Extract the [X, Y] coordinate from the center of the cell holding the provided text.  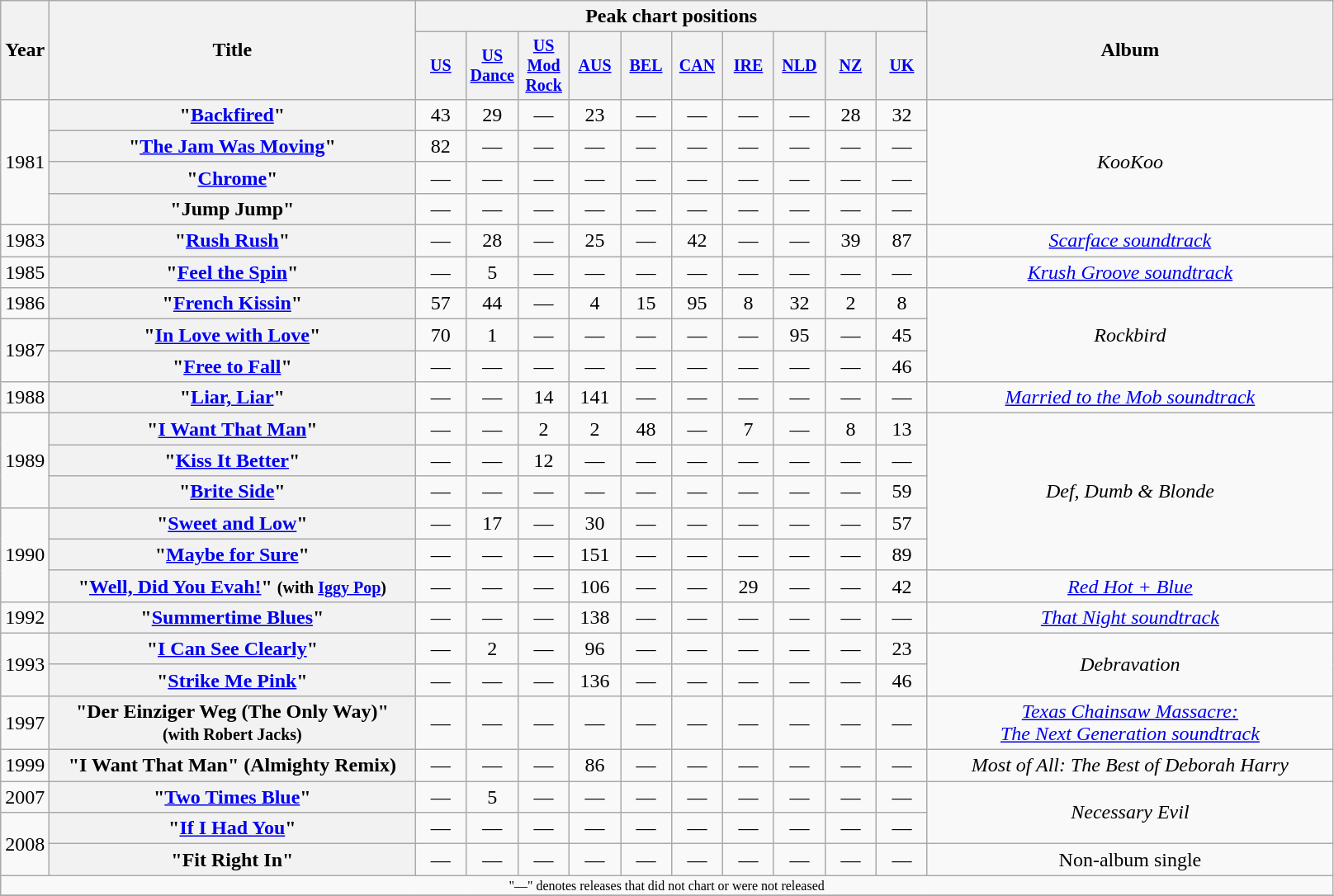
43 [441, 115]
"Der Einziger Weg (The Only Way)"(with Robert Jacks) [233, 723]
US Mod Rock [544, 66]
138 [595, 617]
25 [595, 241]
IRE [749, 66]
1999 [25, 766]
NZ [850, 66]
CAN [698, 66]
13 [901, 429]
1 [492, 335]
AUS [595, 66]
Scarface soundtrack [1129, 241]
"Feel the Spin" [233, 272]
"Two Times Blue" [233, 797]
KooKoo [1129, 162]
"Kiss It Better" [233, 460]
That Night soundtrack [1129, 617]
Texas Chainsaw Massacre:The Next Generation soundtrack [1129, 723]
Married to the Mob soundtrack [1129, 398]
141 [595, 398]
Krush Groove soundtrack [1129, 272]
"I Want That Man" [233, 429]
136 [595, 680]
"Backfired" [233, 115]
Most of All: The Best of Deborah Harry [1129, 766]
Peak chart positions [672, 17]
BEL [646, 66]
"French Kissin" [233, 304]
NLD [799, 66]
"I Want That Man" (Almighty Remix) [233, 766]
39 [850, 241]
"Brite Side" [233, 492]
106 [595, 586]
Red Hot + Blue [1129, 586]
"Fit Right In" [233, 860]
"Chrome" [233, 177]
70 [441, 335]
82 [441, 146]
59 [901, 492]
96 [595, 648]
44 [492, 304]
87 [901, 241]
15 [646, 304]
Year [25, 50]
7 [749, 429]
1990 [25, 554]
1988 [25, 398]
1985 [25, 272]
30 [595, 523]
Title [233, 50]
45 [901, 335]
2007 [25, 797]
"Free to Fall" [233, 366]
1997 [25, 723]
"Summertime Blues" [233, 617]
"Jump Jump" [233, 209]
1992 [25, 617]
48 [646, 429]
1986 [25, 304]
14 [544, 398]
86 [595, 766]
US [441, 66]
UK [901, 66]
1989 [25, 460]
1987 [25, 351]
151 [595, 554]
"—" denotes releases that did not chart or were not released [667, 885]
"Rush Rush" [233, 241]
89 [901, 554]
"Liar, Liar" [233, 398]
Rockbird [1129, 335]
Debravation [1129, 664]
"Maybe for Sure" [233, 554]
"Strike Me Pink" [233, 680]
Def, Dumb & Blonde [1129, 492]
Album [1129, 50]
Non-album single [1129, 860]
12 [544, 460]
USDance [492, 66]
"I Can See Clearly" [233, 648]
"In Love with Love" [233, 335]
1983 [25, 241]
"Well, Did You Evah!" (with Iggy Pop) [233, 586]
Necessary Evil [1129, 813]
"If I Had You" [233, 828]
1981 [25, 162]
2008 [25, 844]
"The Jam Was Moving" [233, 146]
17 [492, 523]
"Sweet and Low" [233, 523]
1993 [25, 664]
4 [595, 304]
